Output the [X, Y] coordinate of the center of the cell containing the given text.  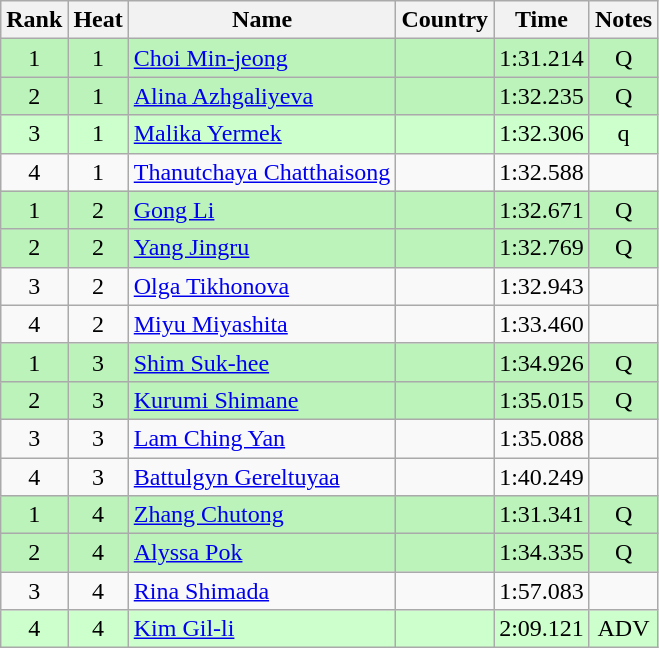
1:32.306 [542, 134]
2:09.121 [542, 629]
Zhang Chutong [262, 515]
Thanutchaya Chatthaisong [262, 172]
Lam Ching Yan [262, 438]
Gong Li [262, 210]
1:32.588 [542, 172]
Battulgyn Gereltuyaa [262, 477]
1:35.088 [542, 438]
Kim Gil-li [262, 629]
Miyu Miyashita [262, 324]
Time [542, 20]
Rina Shimada [262, 591]
1:35.015 [542, 400]
1:34.926 [542, 362]
Shim Suk-hee [262, 362]
Kurumi Shimane [262, 400]
1:31.214 [542, 58]
Yang Jingru [262, 248]
Country [445, 20]
Malika Yermek [262, 134]
Name [262, 20]
1:33.460 [542, 324]
1:31.341 [542, 515]
q [623, 134]
1:34.335 [542, 553]
Olga Tikhonova [262, 286]
1:32.769 [542, 248]
Alyssa Pok [262, 553]
Rank [34, 20]
Alina Azhgaliyeva [262, 96]
1:40.249 [542, 477]
Notes [623, 20]
1:32.235 [542, 96]
1:32.943 [542, 286]
Choi Min-jeong [262, 58]
ADV [623, 629]
Heat [98, 20]
1:57.083 [542, 591]
1:32.671 [542, 210]
